Detect which cell encompasses the target text, then output its (X, Y) center coordinate. 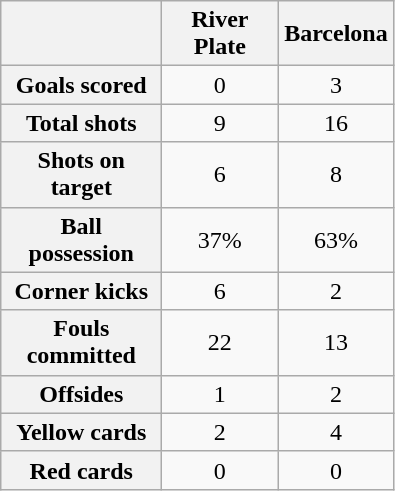
1 (220, 394)
3 (336, 85)
Shots on target (82, 174)
Offsides (82, 394)
Barcelona (336, 34)
37% (220, 240)
9 (220, 123)
Ball possession (82, 240)
Goals scored (82, 85)
4 (336, 432)
8 (336, 174)
Red cards (82, 470)
13 (336, 342)
Total shots (82, 123)
River Plate (220, 34)
22 (220, 342)
16 (336, 123)
Yellow cards (82, 432)
Corner kicks (82, 291)
Fouls committed (82, 342)
63% (336, 240)
